Output the (X, Y) coordinate of the center of the cell containing the given text.  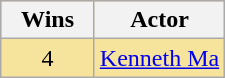
4 (48, 58)
Actor (159, 20)
Wins (48, 20)
Kenneth Ma (159, 58)
